Return [x, y] of the center of cell containing provided text 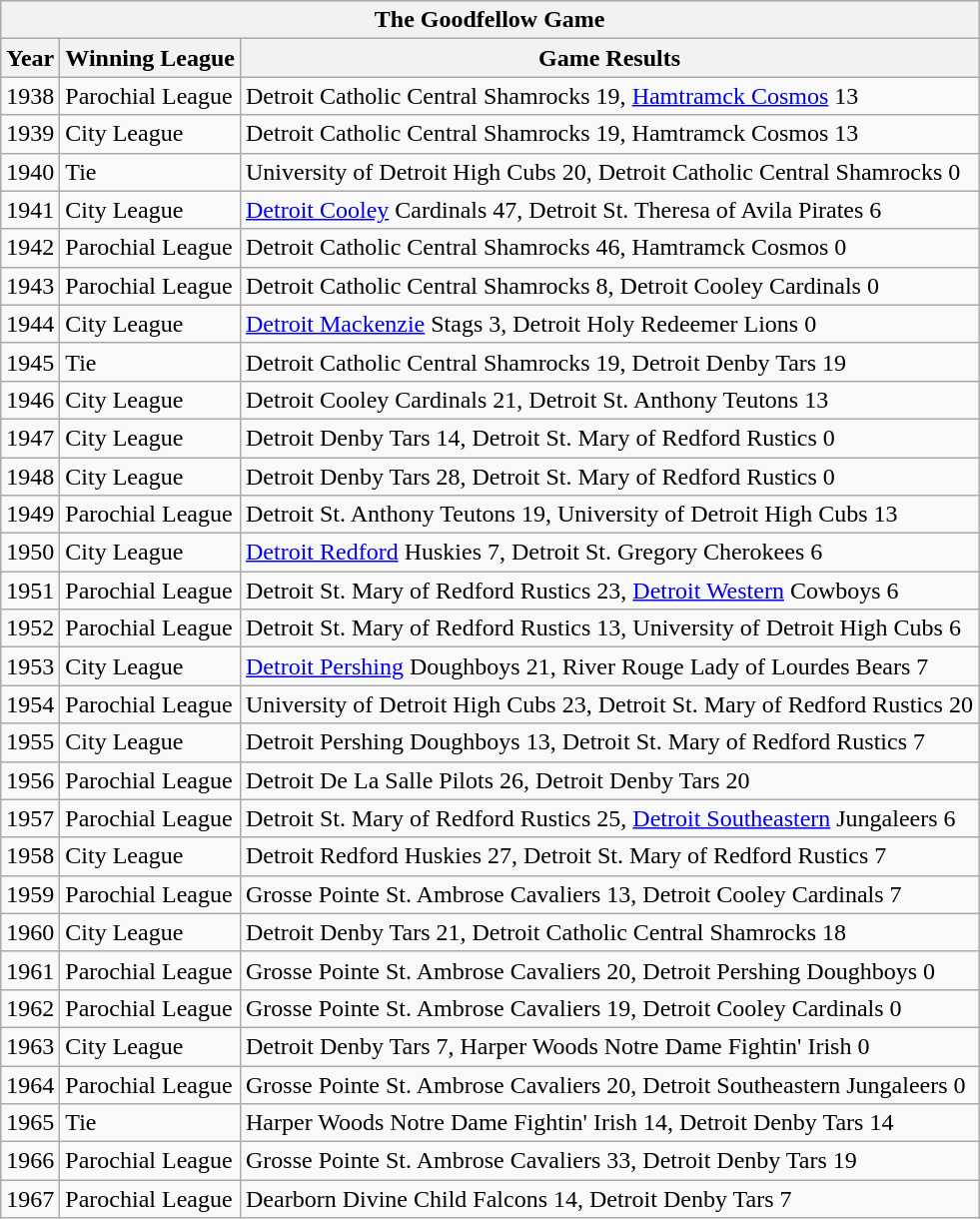
Detroit De La Salle Pilots 26, Detroit Denby Tars 20 [609, 780]
Detroit Pershing Doughboys 13, Detroit St. Mary of Redford Rustics 7 [609, 742]
Grosse Pointe St. Ambrose Cavaliers 13, Detroit Cooley Cardinals 7 [609, 894]
Winning League [150, 58]
Detroit Redford Huskies 27, Detroit St. Mary of Redford Rustics 7 [609, 856]
University of Detroit High Cubs 20, Detroit Catholic Central Shamrocks 0 [609, 172]
Detroit Pershing Doughboys 21, River Rouge Lady of Lourdes Bears 7 [609, 666]
Grosse Pointe St. Ambrose Cavaliers 20, Detroit Pershing Doughboys 0 [609, 970]
1942 [30, 248]
Grosse Pointe St. Ambrose Cavaliers 20, Detroit Southeastern Jungaleers 0 [609, 1084]
1966 [30, 1161]
1963 [30, 1046]
Harper Woods Notre Dame Fightin' Irish 14, Detroit Denby Tars 14 [609, 1123]
1954 [30, 704]
Detroit Catholic Central Shamrocks 8, Detroit Cooley Cardinals 0 [609, 286]
Detroit St. Mary of Redford Rustics 25, Detroit Southeastern Jungaleers 6 [609, 818]
Grosse Pointe St. Ambrose Cavaliers 19, Detroit Cooley Cardinals 0 [609, 1008]
1957 [30, 818]
Detroit Denby Tars 28, Detroit St. Mary of Redford Rustics 0 [609, 477]
1944 [30, 324]
Detroit St. Anthony Teutons 19, University of Detroit High Cubs 13 [609, 515]
The Goodfellow Game [490, 20]
Detroit Mackenzie Stags 3, Detroit Holy Redeemer Lions 0 [609, 324]
1943 [30, 286]
1959 [30, 894]
Detroit St. Mary of Redford Rustics 13, University of Detroit High Cubs 6 [609, 628]
Detroit Catholic Central Shamrocks 46, Hamtramck Cosmos 0 [609, 248]
1960 [30, 932]
Year [30, 58]
1955 [30, 742]
1953 [30, 666]
1949 [30, 515]
Detroit Denby Tars 7, Harper Woods Notre Dame Fightin' Irish 0 [609, 1046]
1946 [30, 400]
Detroit Cooley Cardinals 21, Detroit St. Anthony Teutons 13 [609, 400]
1951 [30, 591]
1956 [30, 780]
Grosse Pointe St. Ambrose Cavaliers 33, Detroit Denby Tars 19 [609, 1161]
Game Results [609, 58]
Detroit Denby Tars 21, Detroit Catholic Central Shamrocks 18 [609, 932]
1958 [30, 856]
1967 [30, 1199]
1938 [30, 96]
1940 [30, 172]
1952 [30, 628]
1939 [30, 134]
1945 [30, 362]
University of Detroit High Cubs 23, Detroit St. Mary of Redford Rustics 20 [609, 704]
1948 [30, 477]
Detroit St. Mary of Redford Rustics 23, Detroit Western Cowboys 6 [609, 591]
1947 [30, 438]
Detroit Denby Tars 14, Detroit St. Mary of Redford Rustics 0 [609, 438]
Detroit Cooley Cardinals 47, Detroit St. Theresa of Avila Pirates 6 [609, 210]
Dearborn Divine Child Falcons 14, Detroit Denby Tars 7 [609, 1199]
1961 [30, 970]
1965 [30, 1123]
1950 [30, 553]
1964 [30, 1084]
1962 [30, 1008]
Detroit Catholic Central Shamrocks 19, Detroit Denby Tars 19 [609, 362]
Detroit Redford Huskies 7, Detroit St. Gregory Cherokees 6 [609, 553]
1941 [30, 210]
